Extract the (x, y) coordinate from the center of the cell holding the provided text.  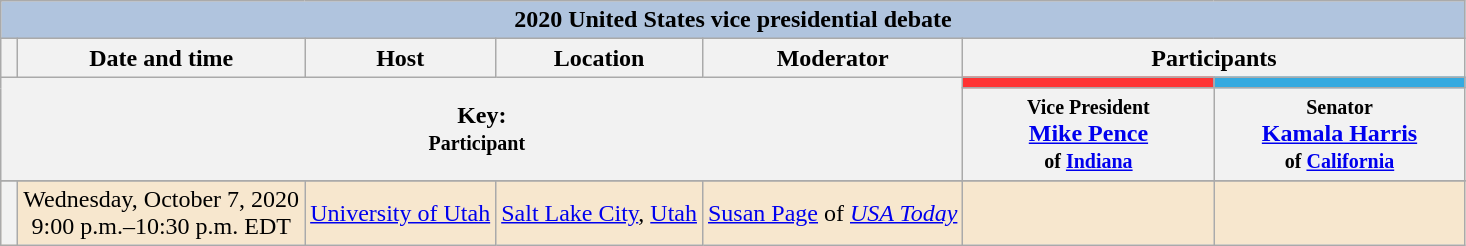
2020 United States vice presidential debate (733, 20)
Vice PresidentMike Penceof Indiana (1088, 134)
Date and time (162, 58)
Key: Participant (482, 128)
Host (400, 58)
Salt Lake City, Utah (600, 212)
Wednesday, October 7, 20209:00 p.m.–10:30 p.m. EDT (162, 212)
University of Utah (400, 212)
Location (600, 58)
SenatorKamala Harrisof California (1340, 134)
Susan Page of USA Today (832, 212)
Participants (1214, 58)
Moderator (832, 58)
